Identify which cell holds the provided text, then report its [x, y] central coordinate. 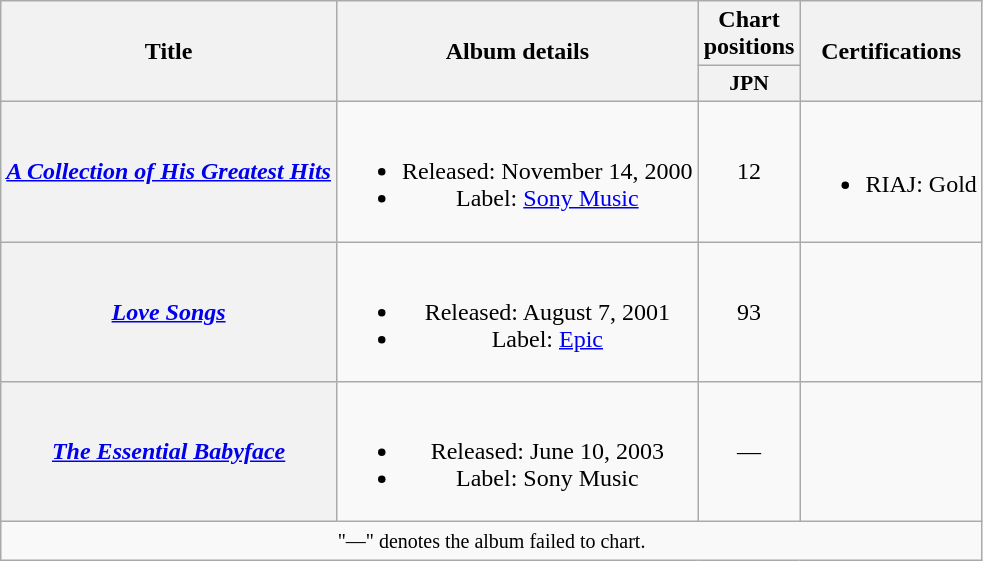
RIAJ: Gold [891, 171]
Released: November 14, 2000Label: Sony Music [517, 171]
— [749, 452]
12 [749, 171]
Love Songs [169, 312]
Certifications [891, 52]
JPN [749, 84]
Chart positions [749, 34]
Released: June 10, 2003Label: Sony Music [517, 452]
"—" denotes the album failed to chart. [492, 541]
Released: August 7, 2001Label: Epic [517, 312]
A Collection of His Greatest Hits [169, 171]
Title [169, 52]
Album details [517, 52]
93 [749, 312]
The Essential Babyface [169, 452]
